Provide the [x, y] coordinate of the cell's center where the given text is located.  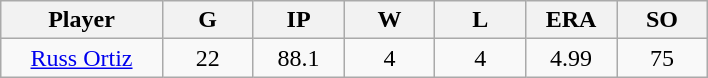
SO [662, 20]
L [480, 20]
Russ Ortiz [82, 58]
IP [298, 20]
22 [208, 58]
ERA [572, 20]
4.99 [572, 58]
Player [82, 20]
W [390, 20]
88.1 [298, 58]
G [208, 20]
75 [662, 58]
